Detect which cell encompasses the target text, then output its (X, Y) center coordinate. 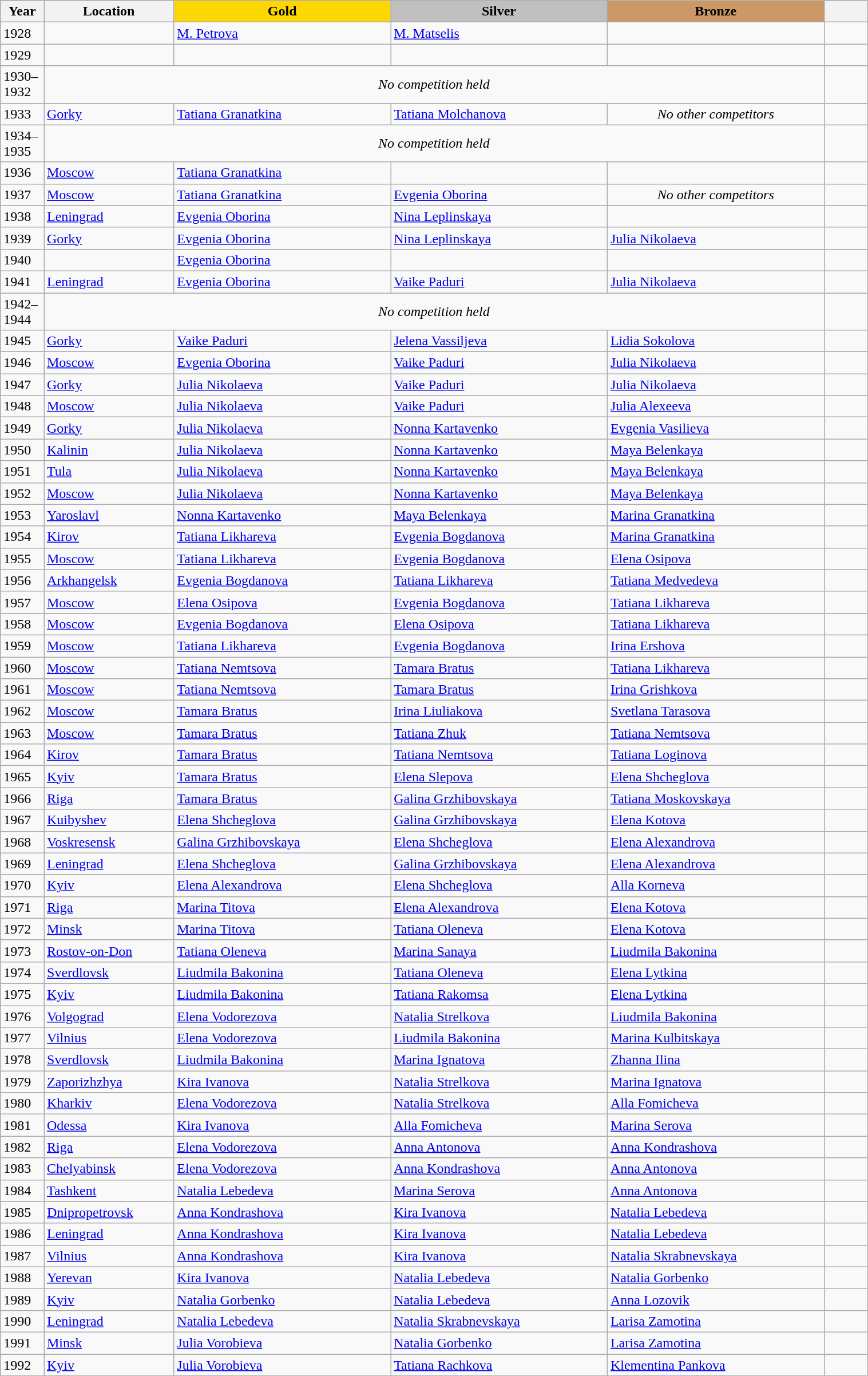
1952 (22, 493)
Marina Kulbitskaya (715, 1038)
1964 (22, 755)
Anna Lozovik (715, 1299)
1991 (22, 1343)
Tatiana Moskovskaya (715, 798)
1928 (22, 33)
1978 (22, 1060)
1960 (22, 668)
Tatiana Rachkova (499, 1365)
1968 (22, 842)
1929 (22, 55)
Tatiana Medvedeva (715, 580)
1966 (22, 798)
Tashkent (109, 1191)
1980 (22, 1104)
1962 (22, 711)
Odessa (109, 1125)
Klementina Pankova (715, 1365)
Tatiana Molchanova (499, 114)
1979 (22, 1082)
1950 (22, 450)
Tatiana Loginova (715, 755)
Tatiana Zhuk (499, 733)
1965 (22, 777)
Dnipropetrovsk (109, 1212)
1957 (22, 602)
1933 (22, 114)
1986 (22, 1234)
1954 (22, 537)
1963 (22, 733)
1940 (22, 260)
1988 (22, 1278)
1941 (22, 282)
Yerevan (109, 1278)
Yaroslavl (109, 515)
1959 (22, 646)
Voskresensk (109, 842)
Year (22, 11)
Evgenia Vasilieva (715, 428)
Irina Liuliakova (499, 711)
Irina Grishkova (715, 690)
1987 (22, 1256)
1985 (22, 1212)
1967 (22, 820)
1946 (22, 363)
1982 (22, 1147)
Julia Alexeeva (715, 406)
1983 (22, 1169)
1990 (22, 1321)
Irina Ershova (715, 646)
Tatiana Rakomsa (499, 994)
1951 (22, 472)
1955 (22, 559)
1976 (22, 1016)
Jelena Vassiljeva (499, 341)
Elena Slepova (499, 777)
1934–1935 (22, 143)
Rostov-on-Don (109, 951)
Lidia Sokolova (715, 341)
Arkhangelsk (109, 580)
Marina Sanaya (499, 951)
Volgograd (109, 1016)
1938 (22, 216)
1981 (22, 1125)
1956 (22, 580)
Location (109, 11)
Gold (283, 11)
M. Petrova (283, 33)
Zhanna Ilina (715, 1060)
Bronze (715, 11)
1930–1932 (22, 85)
Alla Korneva (715, 885)
Silver (499, 11)
1939 (22, 238)
1949 (22, 428)
1971 (22, 907)
1958 (22, 624)
Kharkiv (109, 1104)
Kalinin (109, 450)
Kuibyshev (109, 820)
1977 (22, 1038)
1972 (22, 929)
1974 (22, 972)
M. Matselis (499, 33)
Zaporizhzhya (109, 1082)
1937 (22, 195)
1992 (22, 1365)
1936 (22, 173)
Svetlana Tarasova (715, 711)
1989 (22, 1299)
1984 (22, 1191)
1945 (22, 341)
1969 (22, 864)
1948 (22, 406)
Tula (109, 472)
1953 (22, 515)
1973 (22, 951)
1961 (22, 690)
1942–1944 (22, 311)
1970 (22, 885)
1947 (22, 385)
Chelyabinsk (109, 1169)
1975 (22, 994)
